Return [x, y] of the center of cell containing provided text 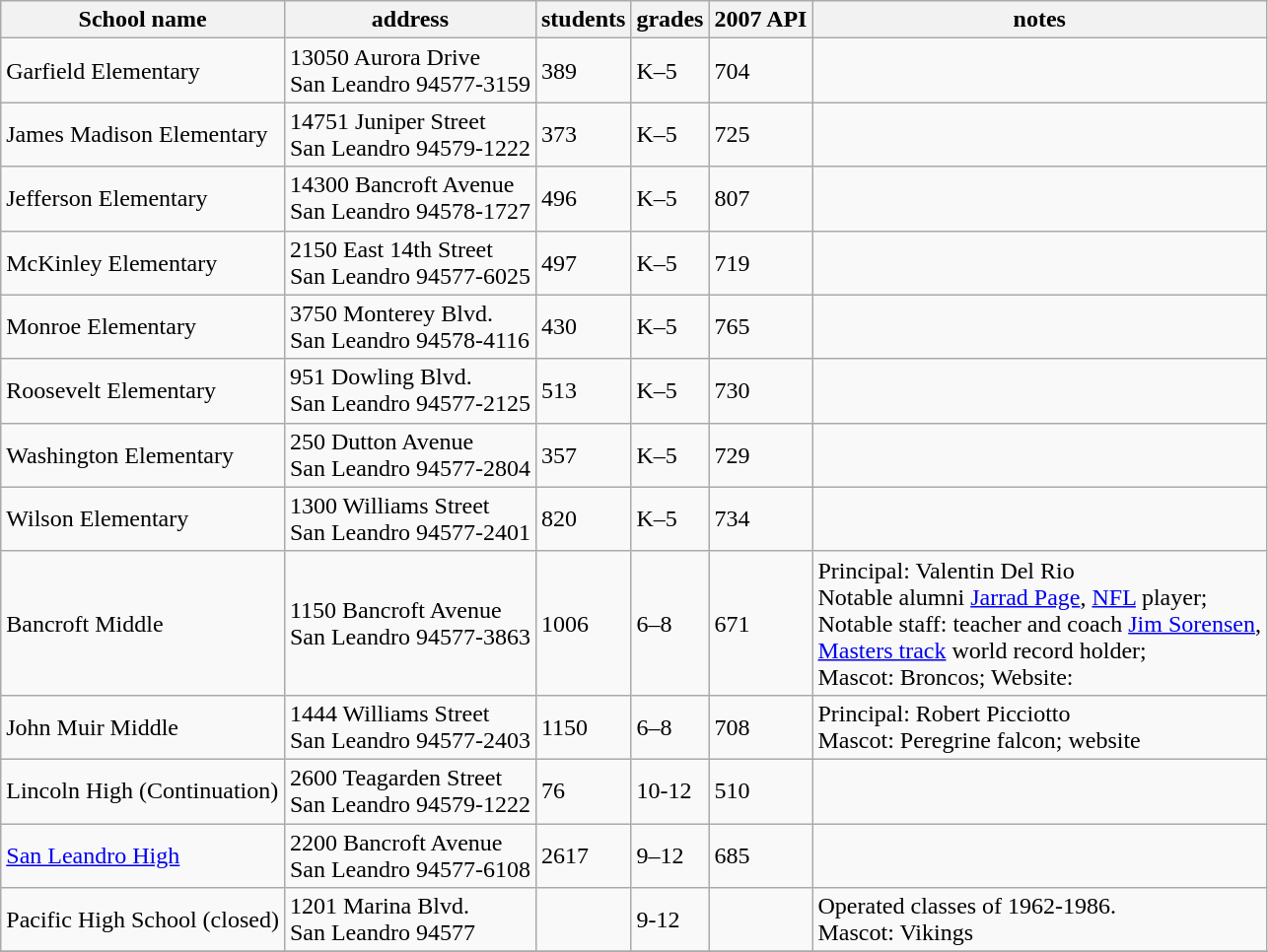
430 [583, 327]
1006 [583, 623]
671 [761, 623]
notes [1039, 20]
734 [761, 518]
807 [761, 199]
grades [670, 20]
Lincoln High (Continuation) [143, 790]
357 [583, 455]
1150 [583, 727]
John Muir Middle [143, 727]
1150 Bancroft AvenueSan Leandro 94577-3863 [410, 623]
Garfield Elementary [143, 71]
9–12 [670, 855]
9-12 [670, 920]
496 [583, 199]
951 Dowling Blvd. San Leandro 94577-2125 [410, 390]
Pacific High School (closed) [143, 920]
Principal: Robert Picciotto Mascot: Peregrine falcon; website [1039, 727]
address [410, 20]
730 [761, 390]
10-12 [670, 790]
2200 Bancroft Avenue San Leandro 94577-6108 [410, 855]
2150 East 14th Street San Leandro 94577-6025 [410, 262]
3750 Monterey Blvd. San Leandro 94578-4116 [410, 327]
685 [761, 855]
513 [583, 390]
708 [761, 727]
School name [143, 20]
Monroe Elementary [143, 327]
2600 Teagarden Street San Leandro 94579-1222 [410, 790]
Washington Elementary [143, 455]
1444 Williams Street San Leandro 94577-2403 [410, 727]
Wilson Elementary [143, 518]
13050 Aurora Drive San Leandro 94577-3159 [410, 71]
765 [761, 327]
Roosevelt Elementary [143, 390]
2007 API [761, 20]
820 [583, 518]
704 [761, 71]
Bancroft Middle [143, 623]
14751 Juniper Street San Leandro 94579-1222 [410, 134]
389 [583, 71]
2617 [583, 855]
14300 Bancroft Avenue San Leandro 94578-1727 [410, 199]
373 [583, 134]
250 Dutton Avenue San Leandro 94577-2804 [410, 455]
719 [761, 262]
1300 Williams Street San Leandro 94577-2401 [410, 518]
students [583, 20]
James Madison Elementary [143, 134]
510 [761, 790]
725 [761, 134]
729 [761, 455]
Operated classes of 1962-1986.Mascot: Vikings [1039, 920]
McKinley Elementary [143, 262]
Jefferson Elementary [143, 199]
San Leandro High [143, 855]
497 [583, 262]
1201 Marina Blvd.San Leandro 94577 [410, 920]
76 [583, 790]
